Detect which cell encompasses the target text, then output its (x, y) center coordinate. 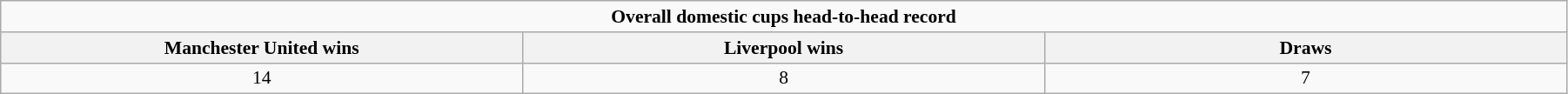
Liverpool wins (784, 48)
8 (784, 78)
7 (1306, 78)
Overall domestic cups head-to-head record (784, 17)
14 (262, 78)
Draws (1306, 48)
Manchester United wins (262, 48)
